Determine the (x, y) coordinate at the center of the cell enclosing the given text.  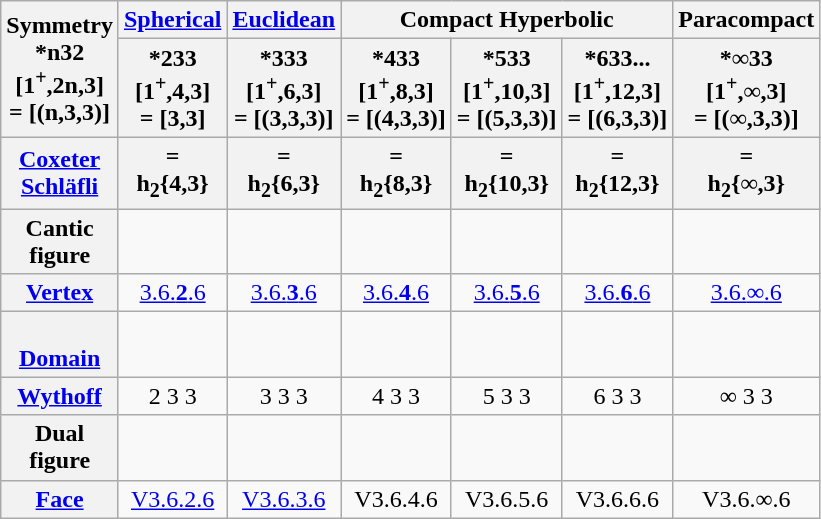
V3.6.5.6 (506, 499)
3.6.2.6 (172, 293)
Paracompact (746, 20)
2 3 3 (172, 396)
Domain (60, 344)
V3.6.4.6 (396, 499)
3.6.6.6 (618, 293)
*∞33[1+,∞,3]= [(∞,3,3)] (746, 88)
3.6.3.6 (284, 293)
*333[1+,6,3]= [(3,3,3)] (284, 88)
3 3 3 (284, 396)
5 3 3 (506, 396)
V3.6.3.6 (284, 499)
*233[1+,4,3]= [3,3] (172, 88)
3.6.4.6 (396, 293)
Face (60, 499)
Spherical (172, 20)
Wythoff (60, 396)
*433[1+,8,3]= [(4,3,3)] (396, 88)
*533[1+,10,3]= [(5,3,3)] (506, 88)
Vertex (60, 293)
*633...[1+,12,3]= [(6,3,3)] (618, 88)
= h2{12,3} (618, 172)
= h2{4,3} (172, 172)
Compact Hyperbolic (507, 20)
V3.6.2.6 (172, 499)
= h2{∞,3} (746, 172)
6 3 3 (618, 396)
CoxeterSchläfli (60, 172)
Euclidean (284, 20)
Canticfigure (60, 242)
4 3 3 (396, 396)
Symmetry*n32[1+,2n,3]= [(n,3,3)] (60, 70)
= h2{6,3} (284, 172)
V3.6.6.6 (618, 499)
3.6.∞.6 (746, 293)
∞ 3 3 (746, 396)
= h2{10,3} (506, 172)
V3.6.∞.6 (746, 499)
3.6.5.6 (506, 293)
= h2{8,3} (396, 172)
Dualfigure (60, 448)
